Find where the given text appears and provide that cell's center as [X, Y] coordinate. 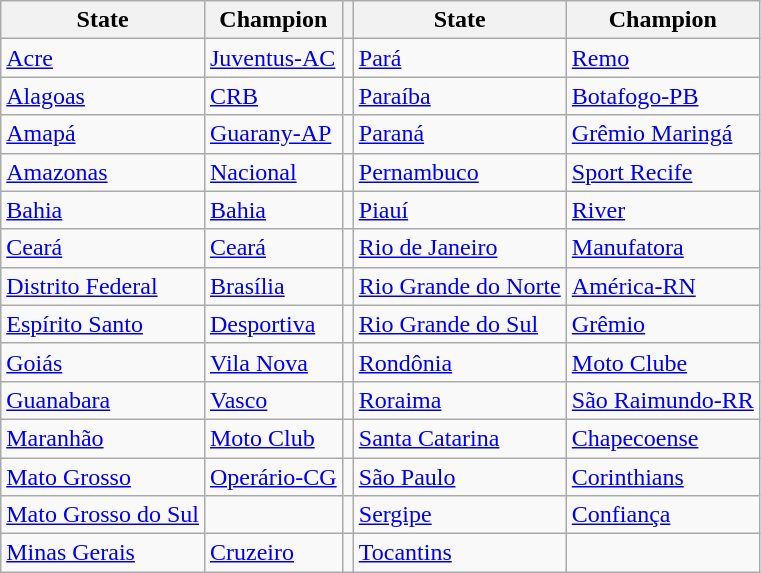
São Paulo [460, 477]
Desportiva [273, 324]
Operário-CG [273, 477]
Espírito Santo [103, 324]
Tocantins [460, 553]
Pernambuco [460, 172]
Amazonas [103, 172]
Sergipe [460, 515]
Goiás [103, 362]
Distrito Federal [103, 286]
Nacional [273, 172]
Pará [460, 58]
Mato Grosso [103, 477]
Amapá [103, 134]
Maranhão [103, 438]
Cruzeiro [273, 553]
Moto Club [273, 438]
Piauí [460, 210]
Grêmio Maringá [662, 134]
Guarany-AP [273, 134]
Guanabara [103, 400]
Juventus-AC [273, 58]
Manufatora [662, 248]
Rio Grande do Sul [460, 324]
Roraima [460, 400]
CRB [273, 96]
Minas Gerais [103, 553]
Mato Grosso do Sul [103, 515]
River [662, 210]
Grêmio [662, 324]
América-RN [662, 286]
Acre [103, 58]
Rio Grande do Norte [460, 286]
Confiança [662, 515]
Corinthians [662, 477]
Santa Catarina [460, 438]
Rondônia [460, 362]
Paraíba [460, 96]
Sport Recife [662, 172]
Moto Clube [662, 362]
Vasco [273, 400]
Vila Nova [273, 362]
Paraná [460, 134]
Brasília [273, 286]
Alagoas [103, 96]
Remo [662, 58]
Rio de Janeiro [460, 248]
Botafogo-PB [662, 96]
São Raimundo-RR [662, 400]
Chapecoense [662, 438]
